Return (x, y) of the center of cell containing provided text 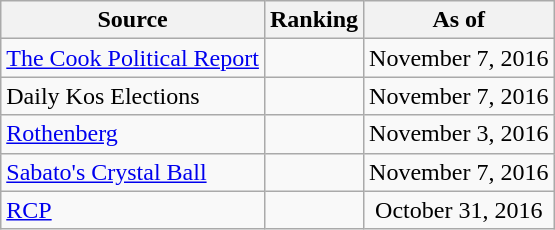
November 3, 2016 (459, 134)
Source (133, 20)
Ranking (314, 20)
As of (459, 20)
The Cook Political Report (133, 58)
Daily Kos Elections (133, 96)
October 31, 2016 (459, 210)
Rothenberg (133, 134)
RCP (133, 210)
Sabato's Crystal Ball (133, 172)
